Scan for the cell matching the given text and deliver its [X, Y] coordinate at center. 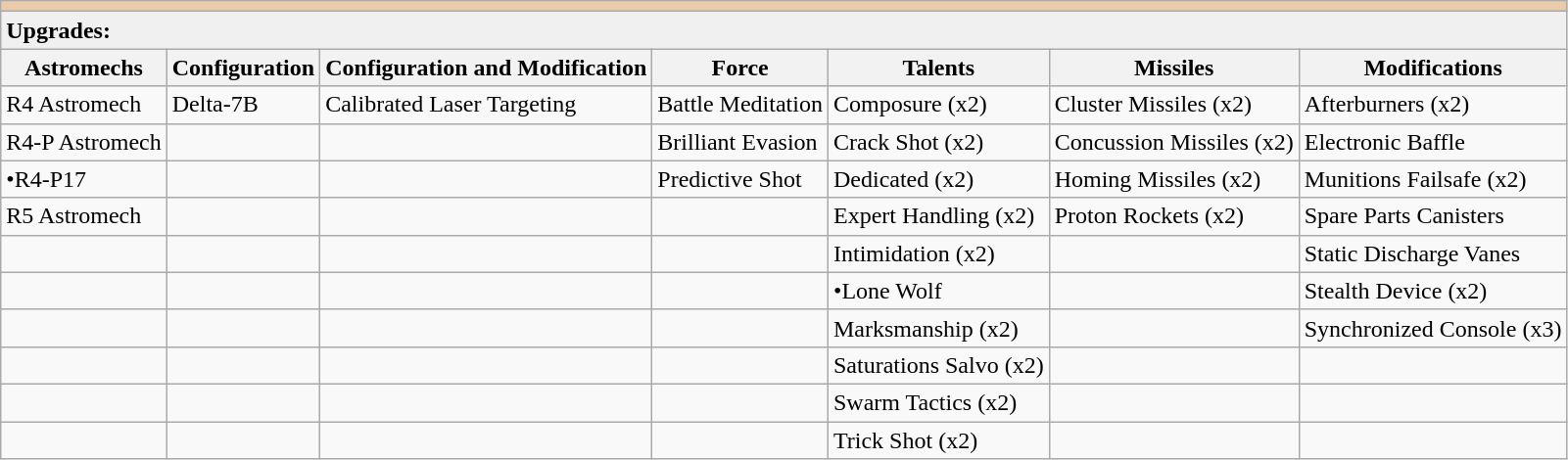
•Lone Wolf [938, 291]
Dedicated (x2) [938, 179]
Astromechs [84, 68]
Munitions Failsafe (x2) [1433, 179]
Marksmanship (x2) [938, 328]
Synchronized Console (x3) [1433, 328]
Stealth Device (x2) [1433, 291]
Upgrades: [784, 30]
Force [740, 68]
R4-P Astromech [84, 142]
Modifications [1433, 68]
Intimidation (x2) [938, 253]
Concussion Missiles (x2) [1173, 142]
Saturations Salvo (x2) [938, 365]
Configuration and Modification [486, 68]
Battle Meditation [740, 105]
R5 Astromech [84, 216]
Trick Shot (x2) [938, 439]
Crack Shot (x2) [938, 142]
Composure (x2) [938, 105]
Spare Parts Canisters [1433, 216]
Talents [938, 68]
Expert Handling (x2) [938, 216]
Homing Missiles (x2) [1173, 179]
Electronic Baffle [1433, 142]
•R4-P17 [84, 179]
Static Discharge Vanes [1433, 253]
Delta-7B [243, 105]
R4 Astromech [84, 105]
Swarm Tactics (x2) [938, 402]
Configuration [243, 68]
Cluster Missiles (x2) [1173, 105]
Brilliant Evasion [740, 142]
Proton Rockets (x2) [1173, 216]
Missiles [1173, 68]
Afterburners (x2) [1433, 105]
Calibrated Laser Targeting [486, 105]
Predictive Shot [740, 179]
